Extract the [x, y] coordinate from the center of the cell holding the provided text.  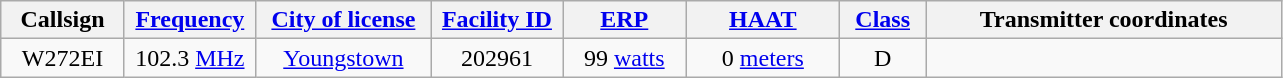
Facility ID [496, 20]
0 meters [763, 58]
Youngstown [343, 58]
99 watts [624, 58]
Transmitter coordinates [1104, 20]
102.3 MHz [190, 58]
City of license [343, 20]
Frequency [190, 20]
W272EI [63, 58]
ERP [624, 20]
202961 [496, 58]
Callsign [63, 20]
Class [883, 20]
D [883, 58]
HAAT [763, 20]
